Detect which cell encompasses the target text, then output its (X, Y) center coordinate. 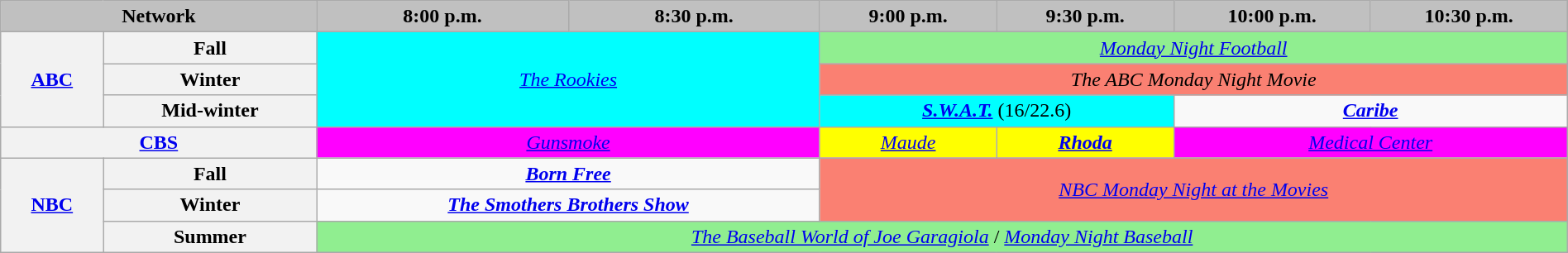
Mid-winter (210, 111)
The Rookies (568, 79)
ABC (52, 79)
The ABC Monday Night Movie (1193, 79)
8:30 p.m. (694, 17)
Summer (210, 236)
Network (159, 17)
Maude (908, 142)
The Smothers Brothers Show (568, 205)
Medical Center (1370, 142)
10:00 p.m. (1272, 17)
Born Free (568, 174)
Monday Night Football (1193, 48)
10:30 p.m. (1469, 17)
Caribe (1370, 111)
S.W.A.T. (16/22.6) (997, 111)
Rhoda (1085, 142)
9:30 p.m. (1085, 17)
NBC Monday Night at the Movies (1193, 189)
Gunsmoke (568, 142)
9:00 p.m. (908, 17)
8:00 p.m. (442, 17)
CBS (159, 142)
The Baseball World of Joe Garagiola / Monday Night Baseball (942, 236)
NBC (52, 205)
